Identify which cell holds the provided text, then report its (X, Y) central coordinate. 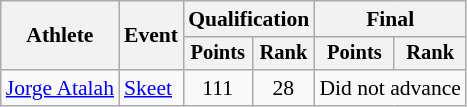
Qualification (248, 19)
28 (283, 88)
Athlete (60, 36)
111 (218, 88)
Event (151, 36)
Did not advance (390, 88)
Skeet (151, 88)
Final (390, 19)
Jorge Atalah (60, 88)
